Pinpoint the cell where the given text exists, returning its (X, Y) midpoint coordinate. 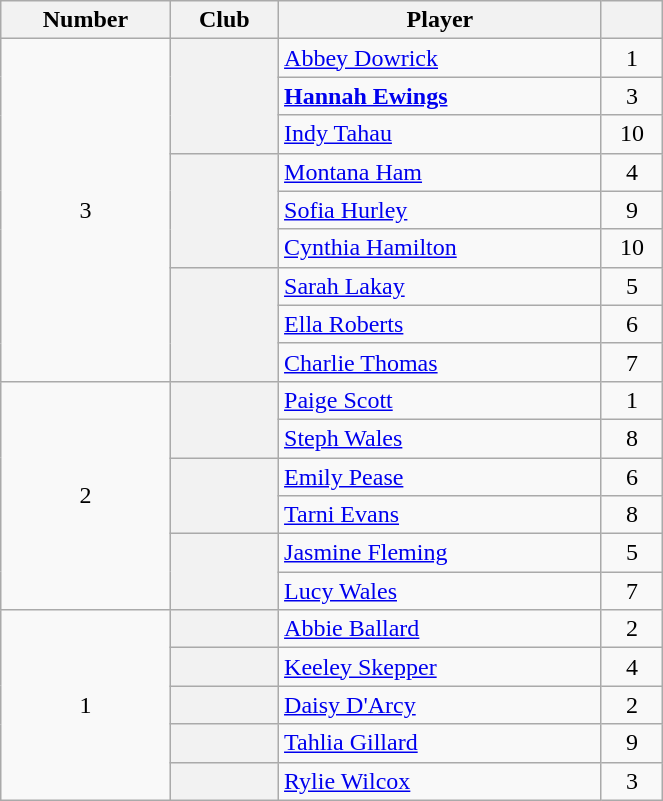
Abbie Ballard (440, 629)
Sofia Hurley (440, 210)
Montana Ham (440, 172)
Lucy Wales (440, 591)
Player (440, 20)
Daisy D'Arcy (440, 705)
Ella Roberts (440, 324)
Charlie Thomas (440, 362)
Hannah Ewings (440, 96)
Emily Pease (440, 477)
Jasmine Fleming (440, 553)
Indy Tahau (440, 134)
Steph Wales (440, 438)
Rylie Wilcox (440, 781)
Cynthia Hamilton (440, 248)
Tahlia Gillard (440, 743)
Club (224, 20)
Sarah Lakay (440, 286)
Tarni Evans (440, 515)
Keeley Skepper (440, 667)
Number (86, 20)
Paige Scott (440, 400)
Abbey Dowrick (440, 58)
